Provide the [X, Y] coordinate of the cell's center where the given text is located.  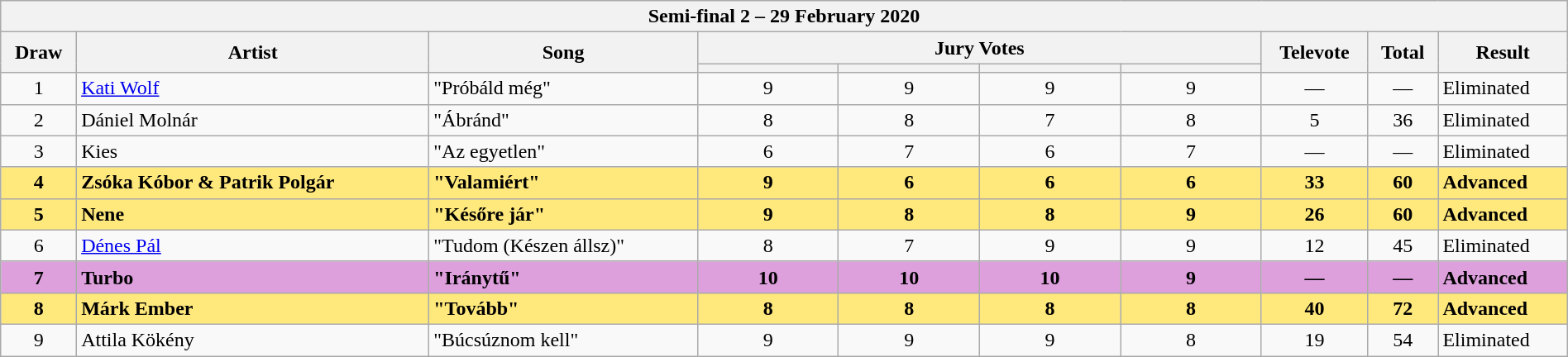
"Búcsúznom kell" [564, 340]
45 [1403, 245]
3 [39, 151]
Turbo [253, 277]
Televote [1314, 53]
4 [39, 183]
Result [1503, 53]
"Az egyetlen" [564, 151]
12 [1314, 245]
Márk Ember [253, 308]
Jury Votes [979, 48]
"Ábránd" [564, 120]
Dénes Pál [253, 245]
Attila Kökény [253, 340]
26 [1314, 214]
"Tudom (Készen állsz)" [564, 245]
Artist [253, 53]
40 [1314, 308]
Draw [39, 53]
19 [1314, 340]
Kies [253, 151]
"Későre jár" [564, 214]
33 [1314, 183]
1 [39, 88]
Kati Wolf [253, 88]
"Tovább" [564, 308]
"Próbáld még" [564, 88]
Song [564, 53]
36 [1403, 120]
Total [1403, 53]
Zsóka Kóbor & Patrik Polgár [253, 183]
Dániel Molnár [253, 120]
"Iránytű" [564, 277]
Semi-final 2 – 29 February 2020 [784, 17]
54 [1403, 340]
72 [1403, 308]
Nene [253, 214]
"Valamiért" [564, 183]
2 [39, 120]
